Provide the (X, Y) coordinate of the cell's center where the given text is located.  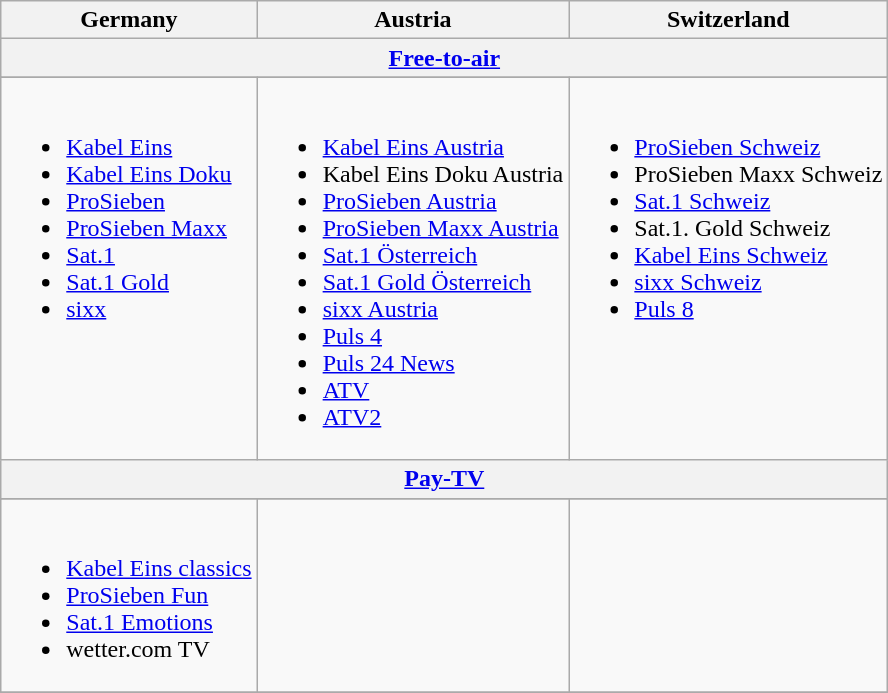
Germany (129, 20)
Kabel Eins classicsProSieben FunSat.1 Emotionswetter.com TV (129, 595)
Free-to-air (444, 58)
Kabel EinsKabel Eins DokuProSiebenProSieben MaxxSat.1Sat.1 Goldsixx (129, 268)
Pay-TV (444, 479)
Switzerland (728, 20)
Austria (413, 20)
ProSieben SchweizProSieben Maxx SchweizSat.1 SchweizSat.1. Gold SchweizKabel Eins Schweizsixx SchweizPuls 8 (728, 268)
